Determine the [x, y] coordinate at the center of the cell enclosing the given text.  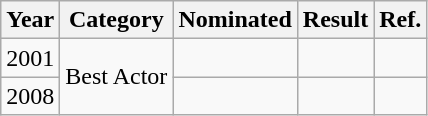
Ref. [400, 20]
2008 [30, 96]
2001 [30, 58]
Best Actor [116, 77]
Result [335, 20]
Nominated [235, 20]
Year [30, 20]
Category [116, 20]
